Locate the cell with the specified text and output its [x, y] center coordinate. 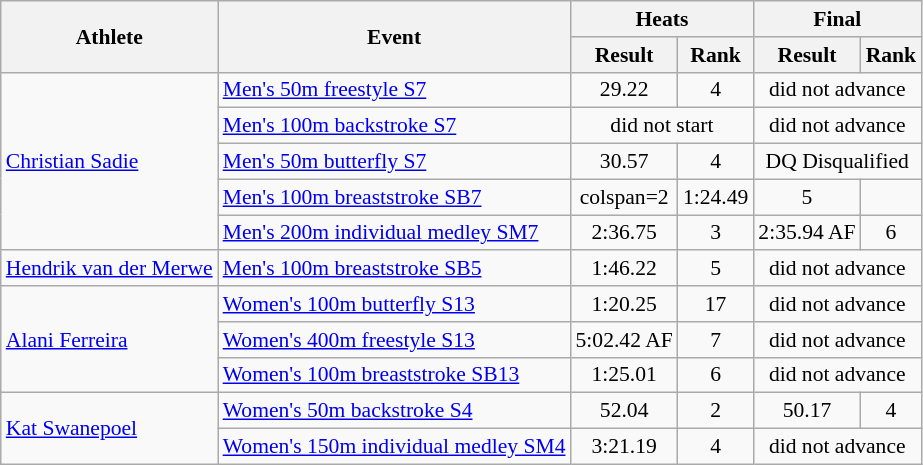
1:24.49 [716, 197]
7 [716, 340]
1:20.25 [624, 304]
2:35.94 AF [806, 233]
Men's 100m breaststroke SB7 [394, 197]
Women's 100m butterfly S13 [394, 304]
50.17 [806, 411]
Athlete [110, 36]
Women's 400m freestyle S13 [394, 340]
Kat Swanepoel [110, 428]
Men's 50m butterfly S7 [394, 162]
3 [716, 233]
Hendrik van der Merwe [110, 269]
Event [394, 36]
Men's 100m breaststroke SB5 [394, 269]
Men's 200m individual medley SM7 [394, 233]
2 [716, 411]
5:02.42 AF [624, 340]
1:25.01 [624, 375]
did not start [662, 126]
DQ Disqualified [837, 162]
17 [716, 304]
30.57 [624, 162]
Final [837, 19]
Women's 150m individual medley SM4 [394, 447]
Alani Ferreira [110, 340]
Women's 100m breaststroke SB13 [394, 375]
Women's 50m backstroke S4 [394, 411]
52.04 [624, 411]
3:21.19 [624, 447]
29.22 [624, 90]
1:46.22 [624, 269]
colspan=2 [624, 197]
Men's 50m freestyle S7 [394, 90]
Christian Sadie [110, 161]
Men's 100m backstroke S7 [394, 126]
Heats [662, 19]
2:36.75 [624, 233]
